Return (x, y) of the center of cell containing provided text 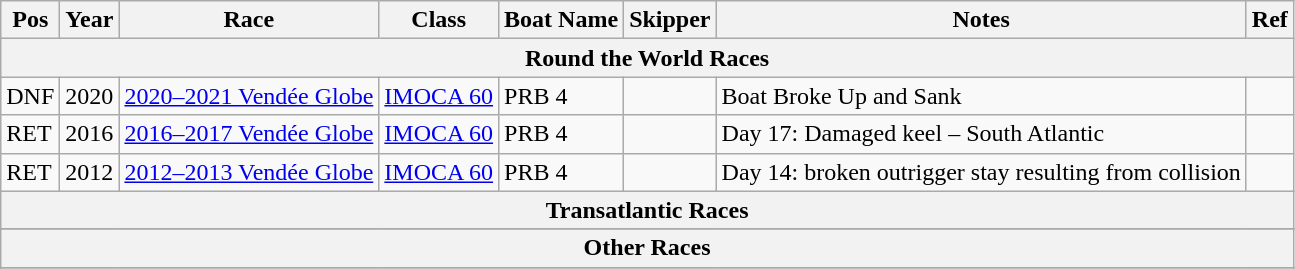
Notes (981, 20)
2016 (90, 134)
Transatlantic Races (648, 210)
Other Races (648, 248)
2012 (90, 172)
Pos (30, 20)
Year (90, 20)
2020–2021 Vendée Globe (249, 96)
Ref (1270, 20)
Round the World Races (648, 58)
Race (249, 20)
Day 17: Damaged keel – South Atlantic (981, 134)
Skipper (670, 20)
Boat Name (562, 20)
2012–2013 Vendée Globe (249, 172)
2016–2017 Vendée Globe (249, 134)
DNF (30, 96)
Class (439, 20)
Boat Broke Up and Sank (981, 96)
Day 14: broken outrigger stay resulting from collision (981, 172)
2020 (90, 96)
